Pinpoint the cell where the given text exists, returning its [x, y] midpoint coordinate. 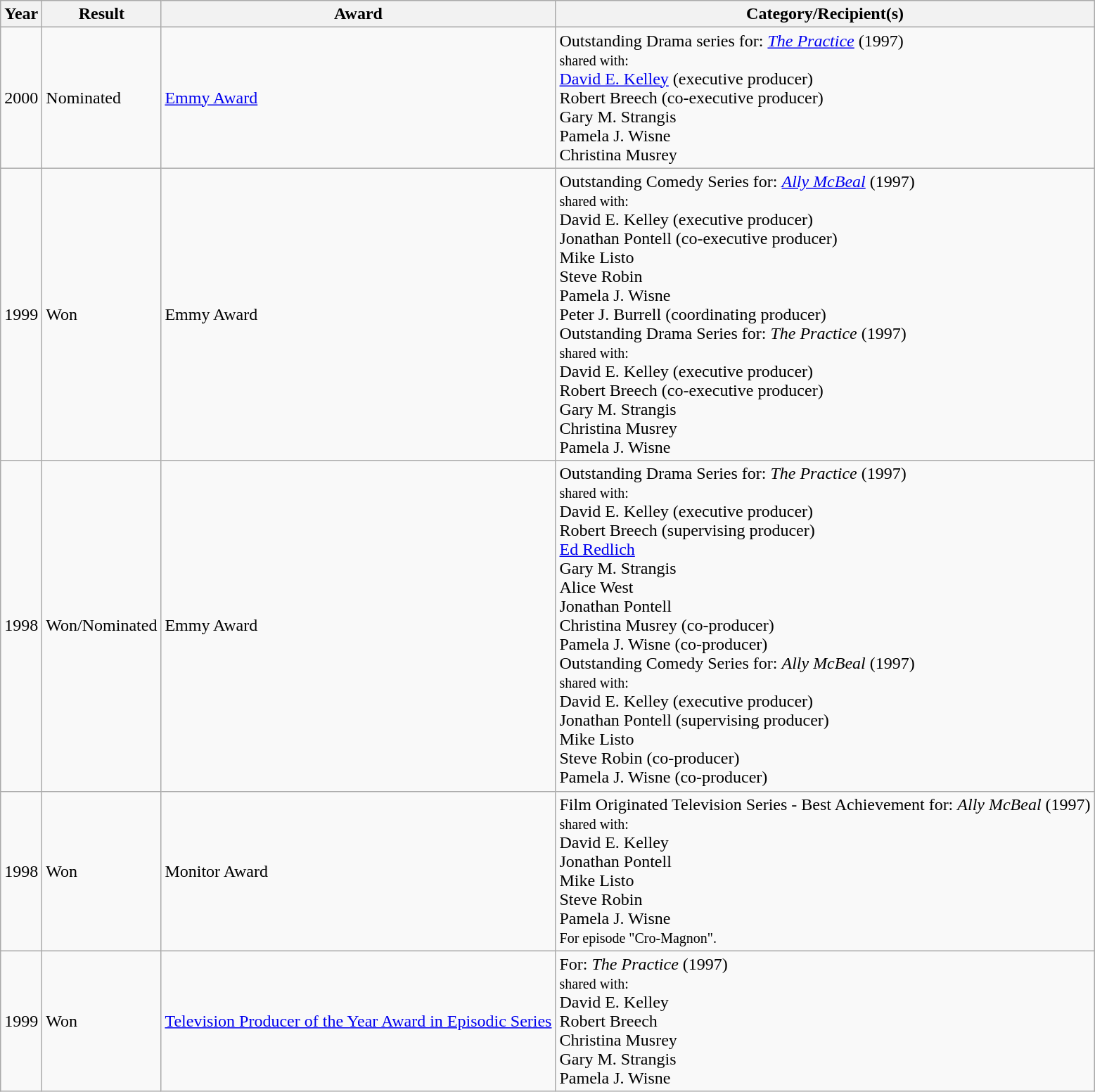
2000 [21, 98]
Year [21, 14]
Category/Recipient(s) [825, 14]
Television Producer of the Year Award in Episodic Series [359, 1021]
Award [359, 14]
Nominated [101, 98]
For: The Practice (1997) shared with: David E. Kelley Robert Breech Christina Musrey Gary M. Strangis Pamela J. Wisne [825, 1021]
Monitor Award [359, 871]
Won/Nominated [101, 626]
Result [101, 14]
